Detect which cell encompasses the target text, then output its (X, Y) center coordinate. 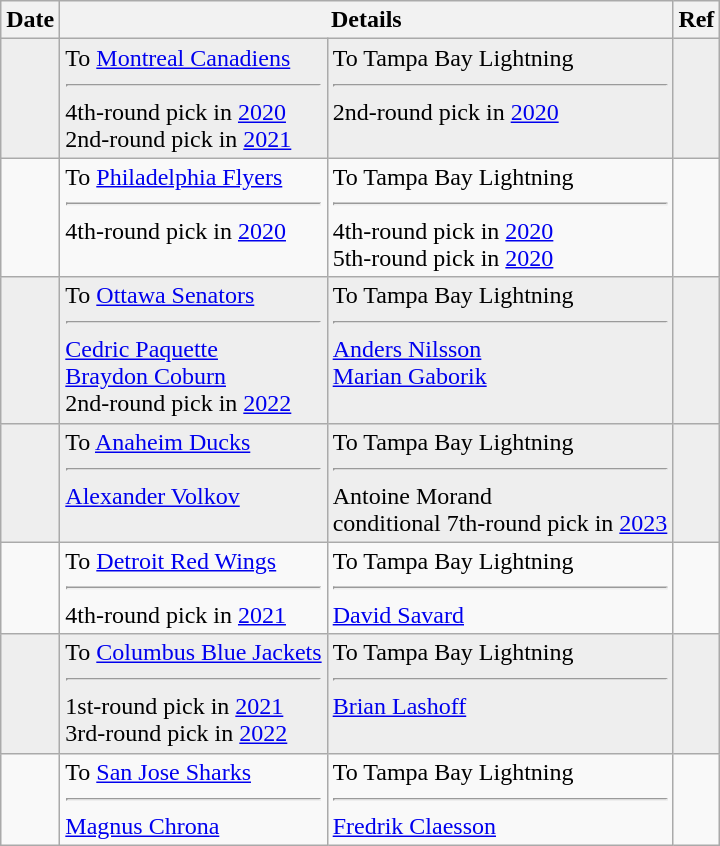
Ref (696, 20)
To Tampa Bay Lightning4th-round pick in 20205th-round pick in 2020 (500, 218)
To Tampa Bay LightningFredrik Claesson (500, 799)
To Anaheim DucksAlexander Volkov (194, 482)
Details (366, 20)
To San Jose SharksMagnus Chrona (194, 799)
To Tampa Bay LightningAntoine Morandconditional 7th-round pick in 2023 (500, 482)
To Tampa Bay LightningBrian Lashoff (500, 694)
To Detroit Red Wings4th-round pick in 2021 (194, 588)
To Columbus Blue Jackets1st-round pick in 20213rd-round pick in 2022 (194, 694)
To Ottawa SenatorsCedric PaquetteBraydon Coburn2nd-round pick in 2022 (194, 350)
To Tampa Bay LightningDavid Savard (500, 588)
To Tampa Bay LightningAnders NilssonMarian Gaborik (500, 350)
To Philadelphia Flyers4th-round pick in 2020 (194, 218)
Date (30, 20)
To Montreal Canadiens4th-round pick in 20202nd-round pick in 2021 (194, 98)
To Tampa Bay Lightning2nd-round pick in 2020 (500, 98)
